Detect which cell encompasses the target text, then output its (x, y) center coordinate. 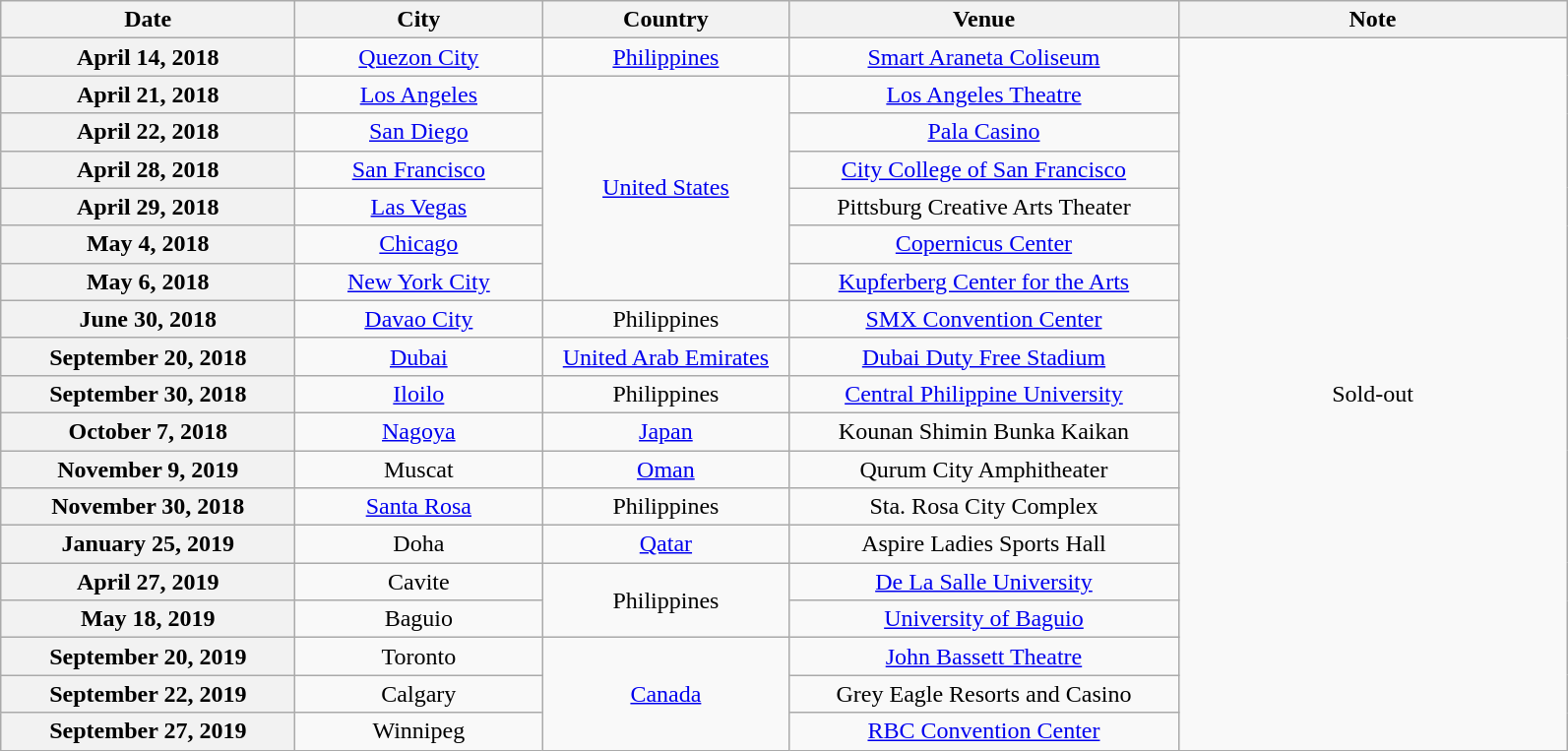
September 20, 2018 (148, 356)
Winnipeg (419, 731)
April 28, 2018 (148, 169)
Pittsburg Creative Arts Theater (984, 207)
September 30, 2018 (148, 394)
Los Angeles Theatre (984, 94)
Central Philippine University (984, 394)
September 27, 2019 (148, 731)
Aspire Ladies Sports Hall (984, 544)
John Bassett Theatre (984, 657)
Pala Casino (984, 132)
Qurum City Amphitheater (984, 469)
September 20, 2019 (148, 657)
Toronto (419, 657)
Doha (419, 544)
April 27, 2019 (148, 582)
De La Salle University (984, 582)
Kounan Shimin Bunka Kaikan (984, 431)
Note (1372, 20)
Calgary (419, 694)
RBC Convention Center (984, 731)
September 22, 2019 (148, 694)
Muscat (419, 469)
Las Vegas (419, 207)
May 18, 2019 (148, 619)
Dubai Duty Free Stadium (984, 356)
Country (665, 20)
Venue (984, 20)
January 25, 2019 (148, 544)
Los Angeles (419, 94)
Date (148, 20)
November 9, 2019 (148, 469)
Smart Araneta Coliseum (984, 57)
April 14, 2018 (148, 57)
May 4, 2018 (148, 244)
University of Baguio (984, 619)
SMX Convention Center (984, 319)
Cavite (419, 582)
New York City (419, 282)
Chicago (419, 244)
Kupferberg Center for the Arts (984, 282)
City (419, 20)
October 7, 2018 (148, 431)
Qatar (665, 544)
Nagoya (419, 431)
City College of San Francisco (984, 169)
San Francisco (419, 169)
Davao City (419, 319)
May 6, 2018 (148, 282)
Iloilo (419, 394)
United Arab Emirates (665, 356)
Quezon City (419, 57)
April 21, 2018 (148, 94)
Canada (665, 694)
Sta. Rosa City Complex (984, 507)
Dubai (419, 356)
April 29, 2018 (148, 207)
Grey Eagle Resorts and Casino (984, 694)
Oman (665, 469)
Copernicus Center (984, 244)
April 22, 2018 (148, 132)
June 30, 2018 (148, 319)
Japan (665, 431)
Baguio (419, 619)
Santa Rosa (419, 507)
United States (665, 188)
Sold-out (1372, 394)
November 30, 2018 (148, 507)
San Diego (419, 132)
